Scan for the cell matching the given text and deliver its (x, y) coordinate at center. 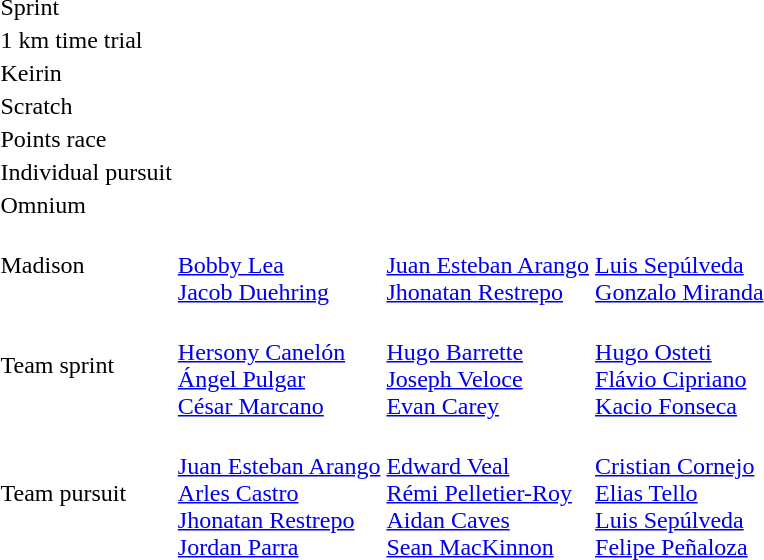
Juan Esteban ArangoJhonatan Restrepo (488, 265)
Hersony CanelónÁngel PulgarCésar Marcano (279, 366)
Bobby LeaJacob Duehring (279, 265)
Hugo BarretteJoseph VeloceEvan Carey (488, 366)
